Output the (x, y) coordinate of the center of the cell containing the given text.  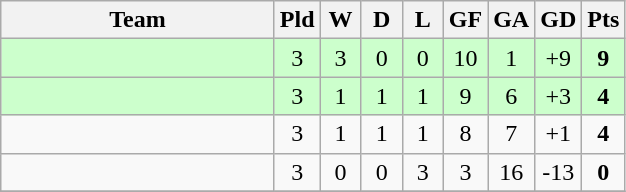
W (340, 20)
L (422, 20)
+1 (558, 134)
D (382, 20)
GA (512, 20)
GF (465, 20)
8 (465, 134)
16 (512, 172)
7 (512, 134)
Pts (604, 20)
GD (558, 20)
+9 (558, 58)
Team (138, 20)
-13 (558, 172)
+3 (558, 96)
Pld (297, 20)
10 (465, 58)
6 (512, 96)
